Determine the [X, Y] coordinate at the center of the cell enclosing the given text.  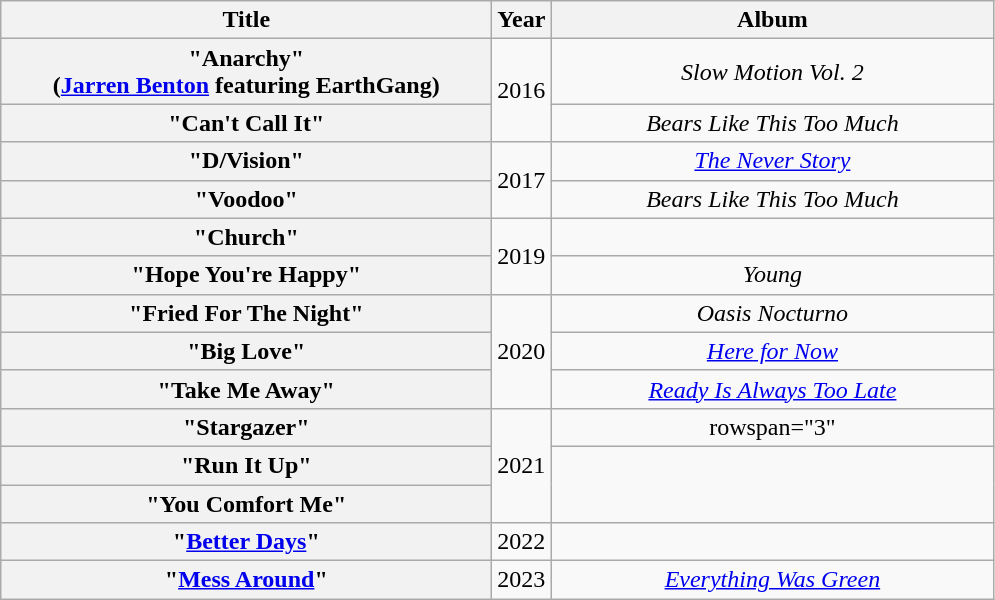
"Anarchy"(Jarren Benton featuring EarthGang) [246, 72]
"Big Love" [246, 351]
rowspan="3" [772, 427]
Everything Was Green [772, 580]
"Run It Up" [246, 465]
2021 [522, 465]
Year [522, 20]
2017 [522, 180]
The Never Story [772, 161]
2019 [522, 256]
Slow Motion Vol. 2 [772, 72]
"Take Me Away" [246, 389]
"You Comfort Me" [246, 503]
Oasis Nocturno [772, 313]
"Hope You're Happy" [246, 275]
"Stargazer" [246, 427]
Album [772, 20]
"Better Days" [246, 542]
Young [772, 275]
2022 [522, 542]
2020 [522, 351]
"Fried For The Night" [246, 313]
"Voodoo" [246, 199]
2023 [522, 580]
Ready Is Always Too Late [772, 389]
"Can't Call It" [246, 123]
"Church" [246, 237]
"Mess Around" [246, 580]
Here for Now [772, 351]
Title [246, 20]
2016 [522, 90]
"D/Vision" [246, 161]
